Detect which cell encompasses the target text, then output its (x, y) center coordinate. 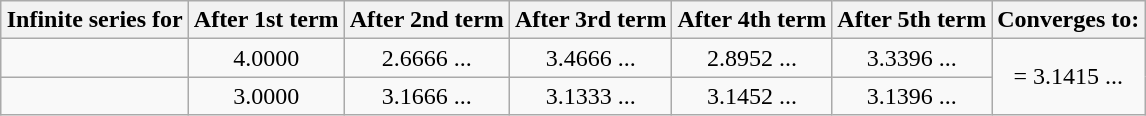
3.1452 ... (752, 96)
3.0000 (266, 96)
2.8952 ... (752, 58)
3.1333 ... (590, 96)
Infinite series for (94, 20)
= 3.1415 ... (1068, 77)
3.1396 ... (912, 96)
After 1st term (266, 20)
3.1666 ... (426, 96)
After 3rd term (590, 20)
Converges to: (1068, 20)
3.4666 ... (590, 58)
After 4th term (752, 20)
After 5th term (912, 20)
4.0000 (266, 58)
3.3396 ... (912, 58)
2.6666 ... (426, 58)
After 2nd term (426, 20)
